Provide the [x, y] coordinate of the cell's center where the given text is located.  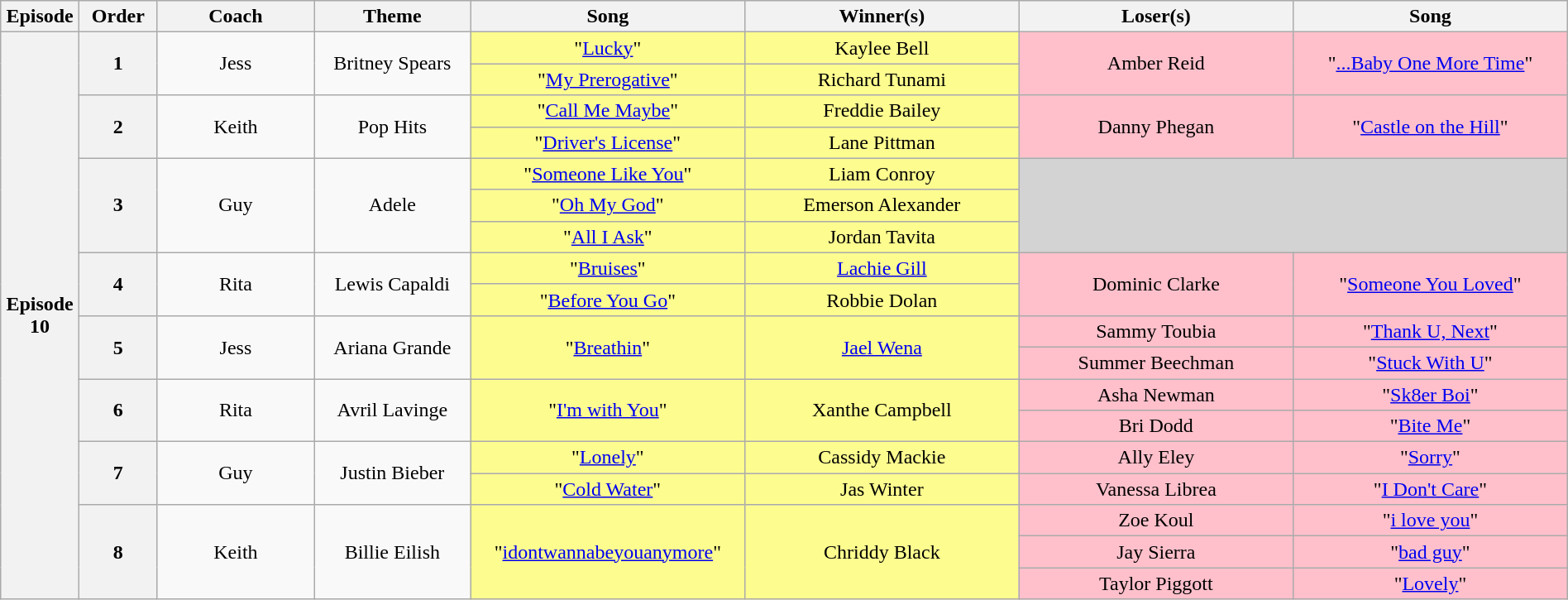
Vanessa Librea [1156, 489]
Coach [235, 17]
"Cold Water" [608, 489]
Xanthe Campbell [882, 410]
Britney Spears [392, 64]
"Thank U, Next" [1431, 331]
5 [117, 347]
"Breathin" [608, 347]
Robbie Dolan [882, 300]
"I'm with You" [608, 410]
Ariana Grande [392, 347]
"My Prerogative" [608, 79]
Pop Hits [392, 127]
Avril Lavinge [392, 410]
"Someone You Loved" [1431, 284]
Richard Tunami [882, 79]
Freddie Bailey [882, 111]
"All I Ask" [608, 237]
"Lonely" [608, 458]
8 [117, 552]
Asha Newman [1156, 395]
"Sk8er Boi" [1431, 395]
"i love you" [1431, 521]
"I Don't Care" [1431, 489]
"Someone Like You" [608, 174]
Jas Winter [882, 489]
Zoe Koul [1156, 521]
Order [117, 17]
3 [117, 205]
"Bruises" [608, 268]
Danny Phegan [1156, 127]
Theme [392, 17]
Jael Wena [882, 347]
"Sorry" [1431, 458]
4 [117, 284]
"Call Me Maybe" [608, 111]
Jay Sierra [1156, 552]
Jordan Tavita [882, 237]
Lewis Capaldi [392, 284]
"bad guy" [1431, 552]
Dominic Clarke [1156, 284]
Adele [392, 205]
Cassidy Mackie [882, 458]
Billie Eilish [392, 552]
Sammy Toubia [1156, 331]
Winner(s) [882, 17]
Kaylee Bell [882, 48]
Loser(s) [1156, 17]
Bri Dodd [1156, 426]
"idontwannabeyouanymore" [608, 552]
Summer Beechman [1156, 362]
Episode 10 [40, 316]
"Before You Go" [608, 300]
Amber Reid [1156, 64]
Justin Bieber [392, 473]
"Stuck With U" [1431, 362]
Emerson Alexander [882, 205]
Episode [40, 17]
"Lovely" [1431, 583]
Chriddy Black [882, 552]
1 [117, 64]
7 [117, 473]
6 [117, 410]
"Oh My God" [608, 205]
Lachie Gill [882, 268]
"Bite Me" [1431, 426]
Lane Pittman [882, 142]
Ally Eley [1156, 458]
"Driver's License" [608, 142]
2 [117, 127]
Taylor Piggott [1156, 583]
Liam Conroy [882, 174]
"...Baby One More Time" [1431, 64]
"Castle on the Hill" [1431, 127]
"Lucky" [608, 48]
